Capture the cell that displays the provided text and extract its [x, y] central coordinate. 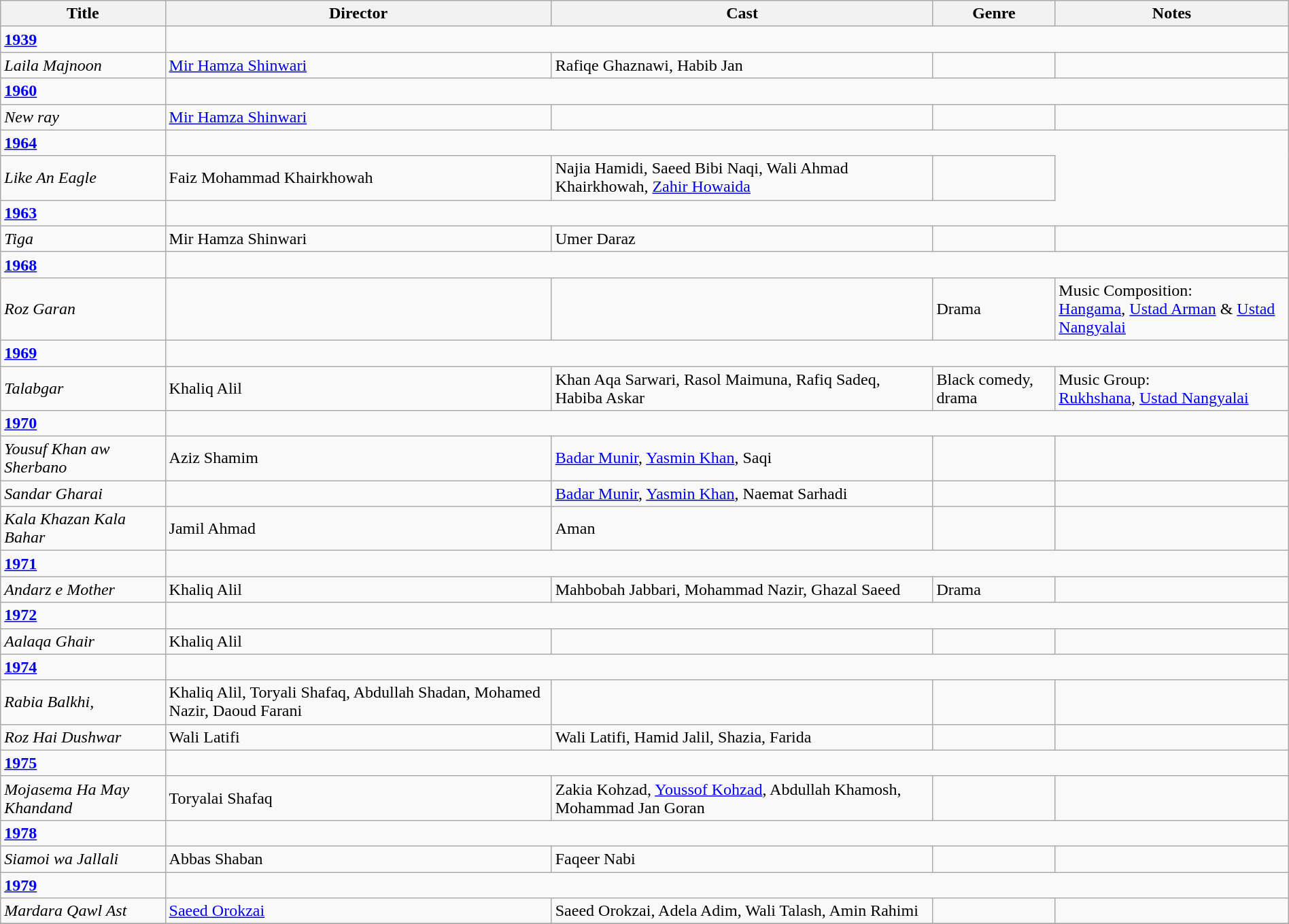
Rabia Balkhi, [83, 702]
Siamoi wa Jallali [83, 859]
Umer Daraz [742, 239]
Kala Khazan Kala Bahar [83, 529]
Khan Aqa Sarwari, Rasol Maimuna, Rafiq Sadeq, Habiba Askar [742, 388]
1972 [83, 615]
1970 [83, 424]
Mardara Qawl Ast [83, 911]
Notes [1172, 14]
Saeed Orokzai, Adela Adim, Wali Talash, Amin Rahimi [742, 911]
Khaliq Alil, Toryali Shafaq, Abdullah Shadan, Mohamed Nazir, Daoud Farani [358, 702]
1979 [83, 885]
Abbas Shaban [358, 859]
Aman [742, 529]
Black comedy, drama [994, 388]
Toryalai Shafaq [358, 798]
Title [83, 14]
Music Composition:Hangama, Ustad Arman & Ustad Nangyalai [1172, 309]
1969 [83, 353]
Mahbobah Jabbari, Mohammad Nazir, Ghazal Saeed [742, 589]
Najia Hamidi, Saeed Bibi Naqi, Wali Ahmad Khairkhowah, Zahir Howaida [742, 178]
1939 [83, 39]
Tiga [83, 239]
1968 [83, 264]
1975 [83, 763]
1971 [83, 564]
Faqeer Nabi [742, 859]
Wali Latifi [358, 737]
1963 [83, 213]
Like An Eagle [83, 178]
Aalaqa Ghair [83, 641]
Badar Munir, Yasmin Khan, Saqi [742, 458]
Laila Majnoon [83, 65]
Faiz Mohammad Khairkhowah [358, 178]
Cast [742, 14]
Badar Munir, Yasmin Khan, Naemat Sarhadi [742, 494]
Zakia Kohzad, Youssof Kohzad, Abdullah Khamosh, Mohammad Jan Goran [742, 798]
Music Group:Rukhshana, Ustad Nangyalai [1172, 388]
Rafiqe Ghaznawi, Habib Jan [742, 65]
Jamil Ahmad [358, 529]
1964 [83, 143]
Wali Latifi, Hamid Jalil, Shazia, Farida [742, 737]
Mojasema Ha May Khandand [83, 798]
1974 [83, 667]
Yousuf Khan aw Sherbano [83, 458]
Genre [994, 14]
1978 [83, 833]
New ray [83, 117]
Talabgar [83, 388]
Sandar Gharai [83, 494]
Roz Garan [83, 309]
Andarz e Mother [83, 589]
Roz Hai Dushwar [83, 737]
Director [358, 14]
Saeed Orokzai [358, 911]
Aziz Shamim [358, 458]
1960 [83, 91]
